Extract the (x, y) coordinate from the center of the cell holding the provided text.  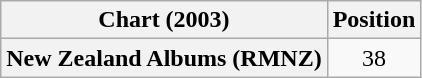
New Zealand Albums (RMNZ) (164, 58)
Position (374, 20)
38 (374, 58)
Chart (2003) (164, 20)
